Detect which cell encompasses the target text, then output its (X, Y) center coordinate. 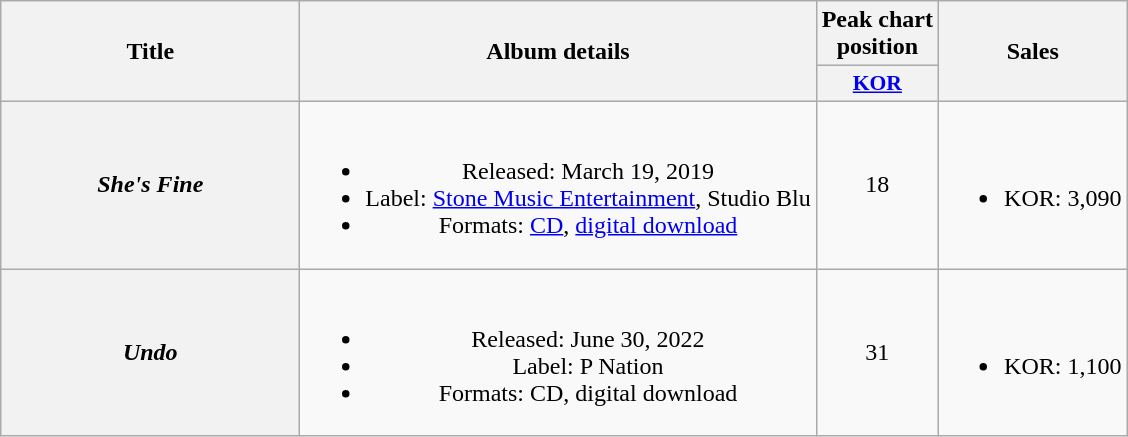
She's Fine (150, 184)
Undo (150, 352)
KOR (877, 84)
KOR: 1,100 (1033, 352)
Released: June 30, 2022Label: P NationFormats: CD, digital download (558, 352)
KOR: 3,090 (1033, 184)
Released: March 19, 2019Label: Stone Music Entertainment, Studio BluFormats: CD, digital download (558, 184)
Title (150, 52)
Album details (558, 52)
Peak chartposition (877, 34)
31 (877, 352)
18 (877, 184)
Sales (1033, 52)
